For the text-containing cell, return its midpoint in (x, y) coordinate format. 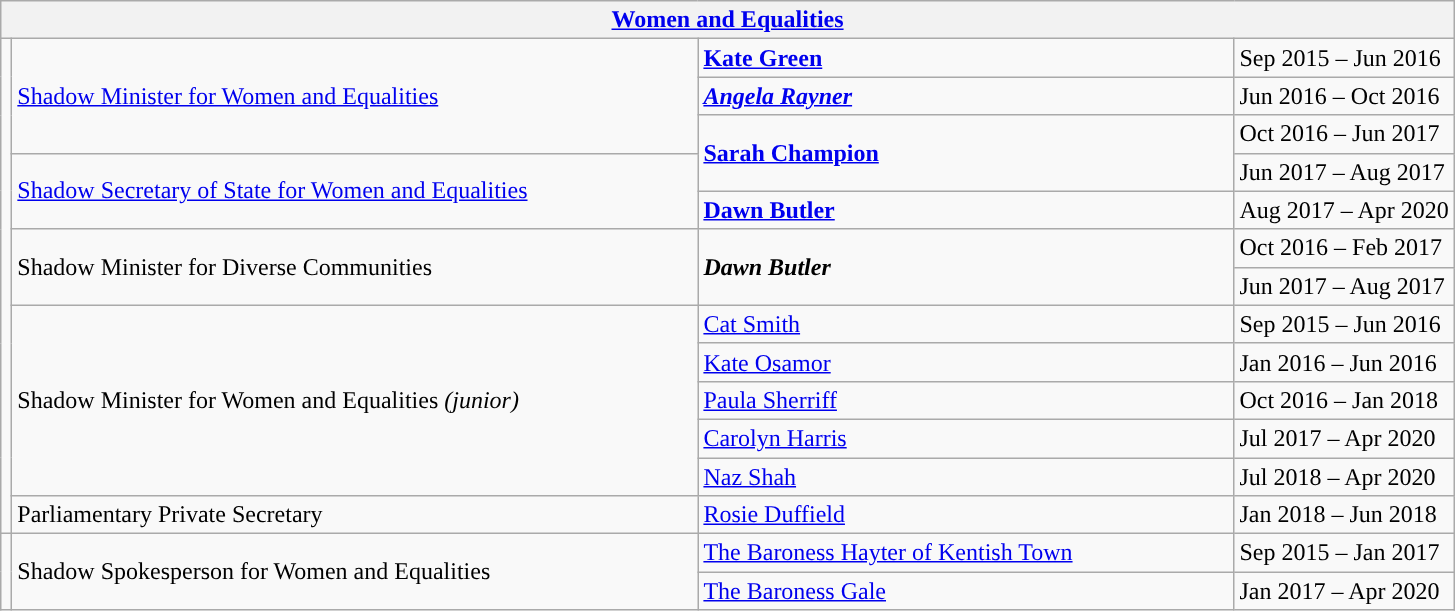
The Baroness Hayter of Kentish Town (966, 553)
Naz Shah (966, 477)
Kate Green (966, 58)
Parliamentary Private Secretary (355, 515)
Shadow Secretary of State for Women and Equalities (355, 191)
Jul 2018 – Apr 2020 (1344, 477)
Angela Rayner (966, 96)
Jan 2016 – Jun 2016 (1344, 362)
Oct 2016 – Jan 2018 (1344, 400)
The Baroness Gale (966, 591)
Oct 2016 – Jun 2017 (1344, 134)
Shadow Minister for Women and Equalities (355, 96)
Kate Osamor (966, 362)
Jul 2017 – Apr 2020 (1344, 438)
Shadow Minister for Women and Equalities (junior) (355, 400)
Carolyn Harris (966, 438)
Aug 2017 – Apr 2020 (1344, 210)
Paula Sherriff (966, 400)
Women and Equalities (728, 20)
Shadow Minister for Diverse Communities (355, 267)
Sep 2015 – Jan 2017 (1344, 553)
Rosie Duffield (966, 515)
Oct 2016 – Feb 2017 (1344, 248)
Jun 2016 – Oct 2016 (1344, 96)
Cat Smith (966, 324)
Jan 2018 – Jun 2018 (1344, 515)
Shadow Spokesperson for Women and Equalities (355, 572)
Sarah Champion (966, 153)
Jan 2017 – Apr 2020 (1344, 591)
